Identify which cell holds the provided text, then report its [X, Y] central coordinate. 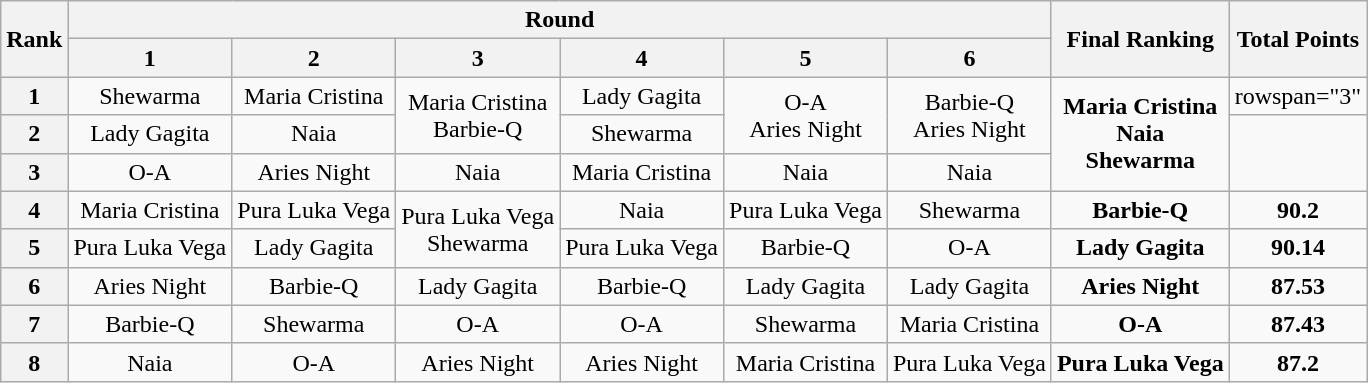
Maria CristinaNaiaShewarma [1140, 134]
O-AAries Night [806, 115]
Final Ranking [1140, 39]
Pura Luka VegaShewarma [478, 229]
Maria CristinaBarbie-Q [478, 115]
8 [34, 362]
rowspan="3" [1298, 96]
87.53 [1298, 286]
90.2 [1298, 210]
Round [560, 20]
Total Points [1298, 39]
7 [34, 324]
90.14 [1298, 248]
87.43 [1298, 324]
Barbie-QAries Night [969, 115]
87.2 [1298, 362]
Rank [34, 39]
